Scan for the cell matching the given text and deliver its [x, y] coordinate at center. 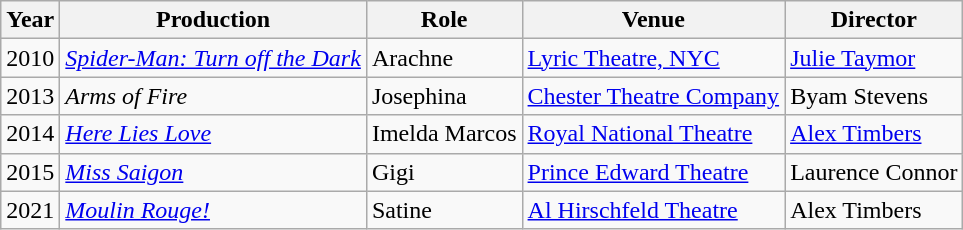
Moulin Rouge! [214, 210]
2010 [30, 58]
Josephina [444, 96]
2021 [30, 210]
Production [214, 20]
Venue [654, 20]
Here Lies Love [214, 134]
Al Hirschfeld Theatre [654, 210]
2015 [30, 172]
Byam Stevens [874, 96]
Miss Saigon [214, 172]
Lyric Theatre, NYC [654, 58]
Director [874, 20]
Prince Edward Theatre [654, 172]
Imelda Marcos [444, 134]
Laurence Connor [874, 172]
2013 [30, 96]
Satine [444, 210]
Julie Taymor [874, 58]
Arachne [444, 58]
Role [444, 20]
Chester Theatre Company [654, 96]
2014 [30, 134]
Year [30, 20]
Gigi [444, 172]
Royal National Theatre [654, 134]
Arms of Fire [214, 96]
Spider-Man: Turn off the Dark [214, 58]
